Return the (X, Y) coordinate for the center point of the cell that contains the specified text.  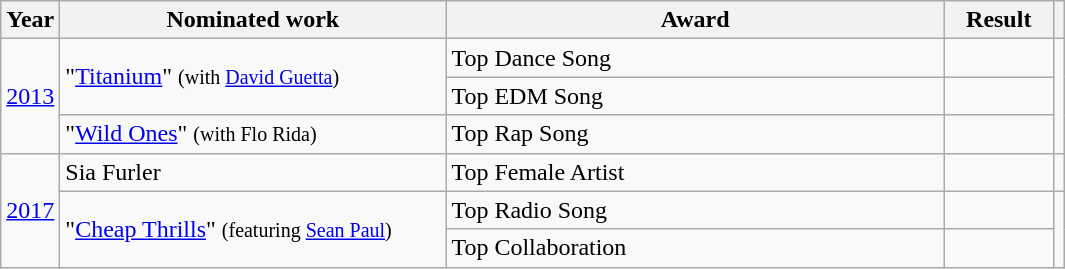
"Cheap Thrills" (featuring Sean Paul) (253, 229)
Top Female Artist (696, 172)
Top Rap Song (696, 134)
Top EDM Song (696, 96)
Top Radio Song (696, 210)
Sia Furler (253, 172)
Top Dance Song (696, 58)
"Titanium" (with David Guetta) (253, 77)
Result (998, 20)
2017 (30, 210)
Year (30, 20)
2013 (30, 96)
"Wild Ones" (with Flo Rida) (253, 134)
Award (696, 20)
Nominated work (253, 20)
Top Collaboration (696, 248)
